Return [X, Y] of the center of cell containing provided text 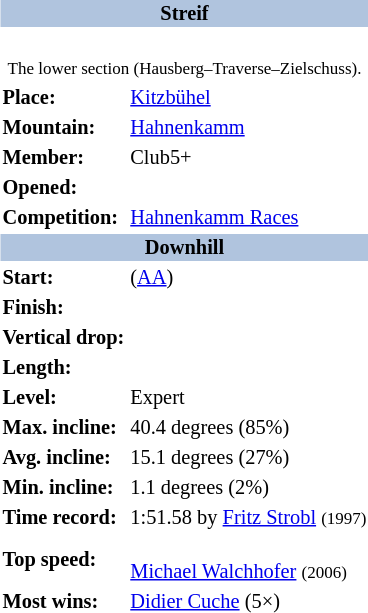
Hahnenkamm Races [248, 218]
Vertical drop: [64, 338]
The lower section (Hausberg–Traverse–Zielschuss). [184, 56]
Club5+ [248, 158]
Hahnenkamm [248, 128]
Level: [64, 398]
Kitzbühel [248, 98]
Time record: [64, 518]
15.1 degrees (27%) [248, 458]
1:51.58 by Fritz Strobl (1997) [248, 518]
(AA) [248, 278]
1.1 degrees (2%) [248, 488]
Opened: [64, 188]
Mountain: [64, 128]
Expert [248, 398]
Michael Walchhofer (2006) [248, 560]
Competition: [64, 218]
Streif [184, 14]
Start: [64, 278]
Downhill [184, 248]
Max. incline: [64, 428]
Length: [64, 368]
40.4 degrees (85%) [248, 428]
Min. incline: [64, 488]
Top speed: [64, 560]
Finish: [64, 308]
Place: [64, 98]
Member: [64, 158]
Avg. incline: [64, 458]
